Return the [x, y] coordinate for the center point of the cell that contains the specified text.  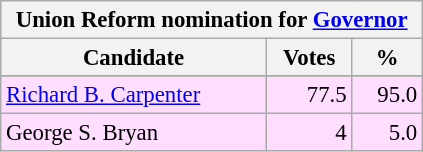
5.0 [388, 133]
% [388, 58]
Votes [309, 58]
Candidate [134, 58]
Richard B. Carpenter [134, 95]
Union Reform nomination for Governor [212, 20]
4 [309, 133]
77.5 [309, 95]
95.0 [388, 95]
George S. Bryan [134, 133]
